Identify which cell holds the provided text, then report its (X, Y) central coordinate. 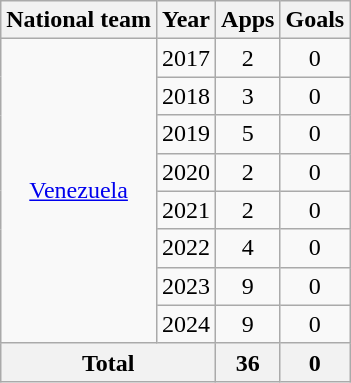
4 (248, 248)
3 (248, 96)
Goals (315, 20)
Venezuela (79, 191)
Apps (248, 20)
2024 (186, 324)
National team (79, 20)
Total (108, 362)
2017 (186, 58)
2019 (186, 134)
2022 (186, 248)
2018 (186, 96)
Year (186, 20)
2023 (186, 286)
2020 (186, 172)
2021 (186, 210)
36 (248, 362)
5 (248, 134)
